Locate the cell with the specified text and output its (x, y) center coordinate. 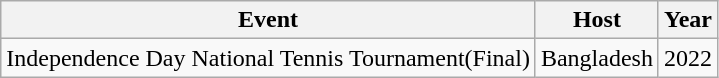
Event (268, 20)
Host (596, 20)
Bangladesh (596, 58)
2022 (688, 58)
Year (688, 20)
Independence Day National Tennis Tournament(Final) (268, 58)
